Scan for the cell matching the given text and deliver its (X, Y) coordinate at center. 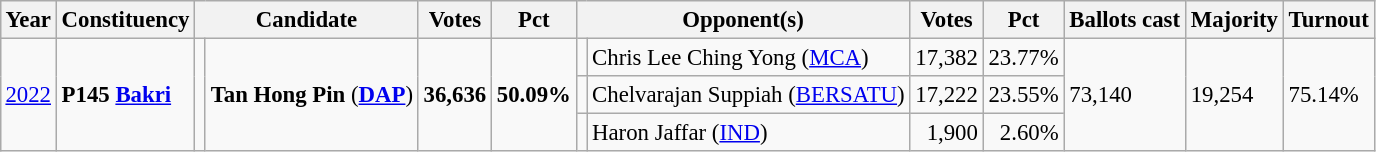
23.55% (1024, 95)
2.60% (1024, 133)
Constituency (125, 20)
2022 (28, 94)
73,140 (1124, 94)
17,222 (946, 95)
Candidate (307, 20)
Haron Jaffar (IND) (748, 133)
Majority (1234, 20)
19,254 (1234, 94)
Year (28, 20)
50.09% (534, 94)
Chris Lee Ching Yong (MCA) (748, 57)
Opponent(s) (743, 20)
23.77% (1024, 57)
1,900 (946, 133)
75.14% (1328, 94)
Tan Hong Pin (DAP) (312, 94)
36,636 (454, 94)
Ballots cast (1124, 20)
Chelvarajan Suppiah (BERSATU) (748, 95)
P145 Bakri (125, 94)
17,382 (946, 57)
Turnout (1328, 20)
